Provide the (X, Y) coordinate of the cell's center where the given text is located.  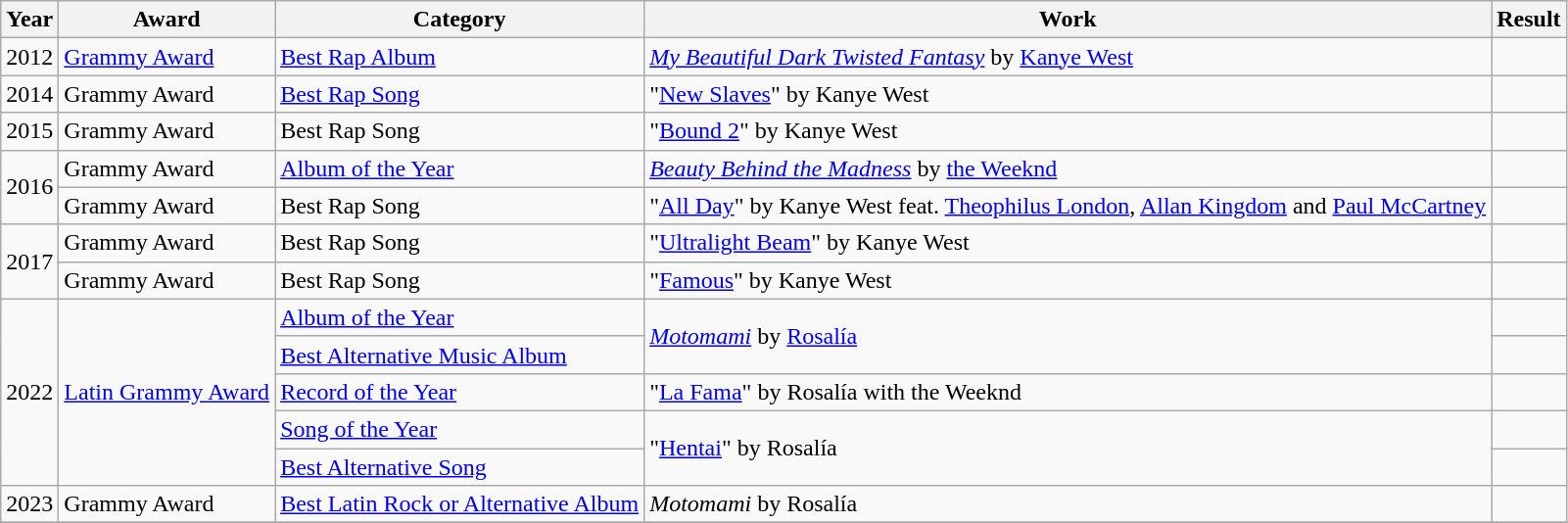
"Ultralight Beam" by Kanye West (1068, 243)
2017 (29, 261)
2016 (29, 187)
Beauty Behind the Madness by the Weeknd (1068, 168)
"Famous" by Kanye West (1068, 280)
2014 (29, 94)
Category (460, 20)
2022 (29, 392)
Song of the Year (460, 429)
Award (166, 20)
"All Day" by Kanye West feat. Theophilus London, Allan Kingdom and Paul McCartney (1068, 206)
Work (1068, 20)
My Beautiful Dark Twisted Fantasy by Kanye West (1068, 57)
Best Alternative Song (460, 467)
"New Slaves" by Kanye West (1068, 94)
2012 (29, 57)
Best Rap Album (460, 57)
"Bound 2" by Kanye West (1068, 131)
Best Latin Rock or Alternative Album (460, 504)
"Hentai" by Rosalía (1068, 448)
Result (1529, 20)
"La Fama" by Rosalía with the Weeknd (1068, 392)
Year (29, 20)
Latin Grammy Award (166, 392)
Record of the Year (460, 392)
2023 (29, 504)
2015 (29, 131)
Best Alternative Music Album (460, 355)
